Determine the [X, Y] coordinate at the center of the cell enclosing the given text.  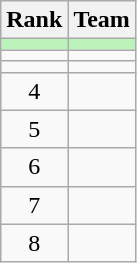
4 [34, 91]
8 [34, 243]
Team [102, 20]
6 [34, 167]
5 [34, 129]
7 [34, 205]
Rank [34, 20]
